Pinpoint the cell where the given text exists, returning its [X, Y] midpoint coordinate. 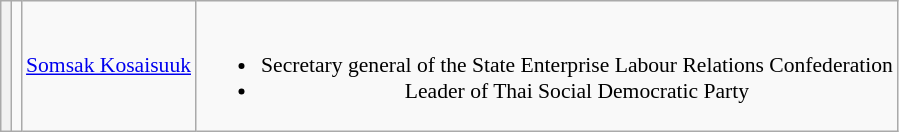
Somsak Kosaisuuk [108, 66]
Secretary general of the State Enterprise Labour Relations ConfederationLeader of Thai Social Democratic Party [547, 66]
